Pinpoint the cell where the given text exists, returning its [X, Y] midpoint coordinate. 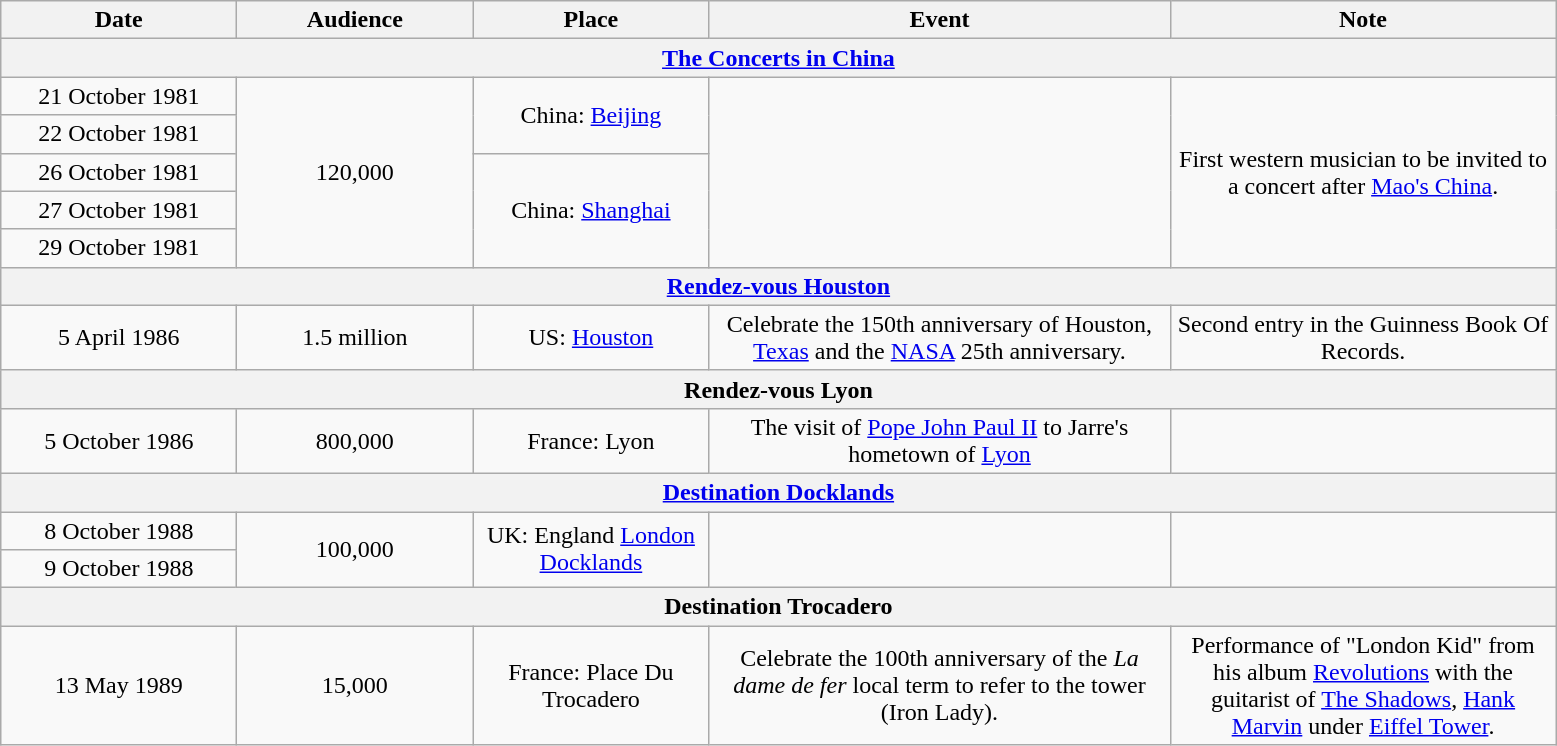
Celebrate the 150th anniversary of Houston, Texas and the NASA 25th anniversary. [940, 338]
29 October 1981 [119, 248]
Place [591, 20]
1.5 million [355, 338]
27 October 1981 [119, 210]
26 October 1981 [119, 172]
100,000 [355, 550]
Performance of "London Kid" from his album Revolutions with the guitarist of The Shadows, Hank Marvin under Eiffel Tower. [1363, 686]
Destination Docklands [778, 492]
China: Beijing [591, 115]
9 October 1988 [119, 569]
Note [1363, 20]
15,000 [355, 686]
France: Place Du Trocadero [591, 686]
13 May 1989 [119, 686]
120,000 [355, 172]
Rendez-vous Lyon [778, 389]
Date [119, 20]
800,000 [355, 440]
Audience [355, 20]
22 October 1981 [119, 134]
The visit of Pope John Paul II to Jarre's hometown of Lyon [940, 440]
China: Shanghai [591, 210]
US: Houston [591, 338]
The Concerts in China [778, 58]
5 April 1986 [119, 338]
France: Lyon [591, 440]
Second entry in the Guinness Book Of Records. [1363, 338]
21 October 1981 [119, 96]
Celebrate the 100th anniversary of the La dame de fer local term to refer to the tower (Iron Lady). [940, 686]
UK: England London Docklands [591, 550]
Rendez-vous Houston [778, 286]
5 October 1986 [119, 440]
First western musician to be invited to a concert after Mao's China. [1363, 172]
Event [940, 20]
8 October 1988 [119, 531]
Destination Trocadero [778, 607]
